Determine the (x, y) coordinate at the center of the cell enclosing the given text.  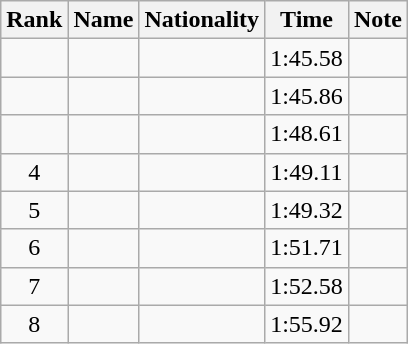
5 (34, 210)
1:49.11 (307, 172)
7 (34, 286)
4 (34, 172)
8 (34, 324)
Note (378, 20)
1:55.92 (307, 324)
Name (104, 20)
Rank (34, 20)
1:49.32 (307, 210)
Time (307, 20)
1:48.61 (307, 134)
1:52.58 (307, 286)
1:45.58 (307, 58)
6 (34, 248)
Nationality (202, 20)
1:45.86 (307, 96)
1:51.71 (307, 248)
